Provide the [X, Y] coordinate of the cell's center where the given text is located.  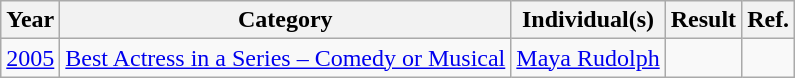
2005 [30, 58]
Ref. [768, 20]
Best Actress in a Series – Comedy or Musical [286, 58]
Year [30, 20]
Maya Rudolph [588, 58]
Category [286, 20]
Individual(s) [588, 20]
Result [703, 20]
